Find where the given text appears and provide that cell's center as [X, Y] coordinate. 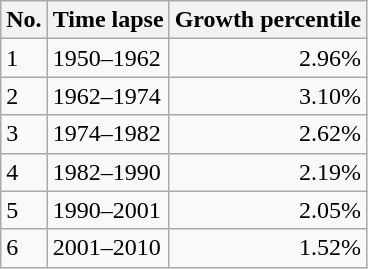
2 [24, 96]
1974–1982 [108, 134]
2.05% [268, 210]
Growth percentile [268, 20]
3.10% [268, 96]
1.52% [268, 248]
Time lapse [108, 20]
2.19% [268, 172]
4 [24, 172]
1990–2001 [108, 210]
6 [24, 248]
2.62% [268, 134]
3 [24, 134]
1982–1990 [108, 172]
No. [24, 20]
1950–1962 [108, 58]
2.96% [268, 58]
2001–2010 [108, 248]
1962–1974 [108, 96]
5 [24, 210]
1 [24, 58]
